Locate the cell with the specified text and output its (X, Y) center coordinate. 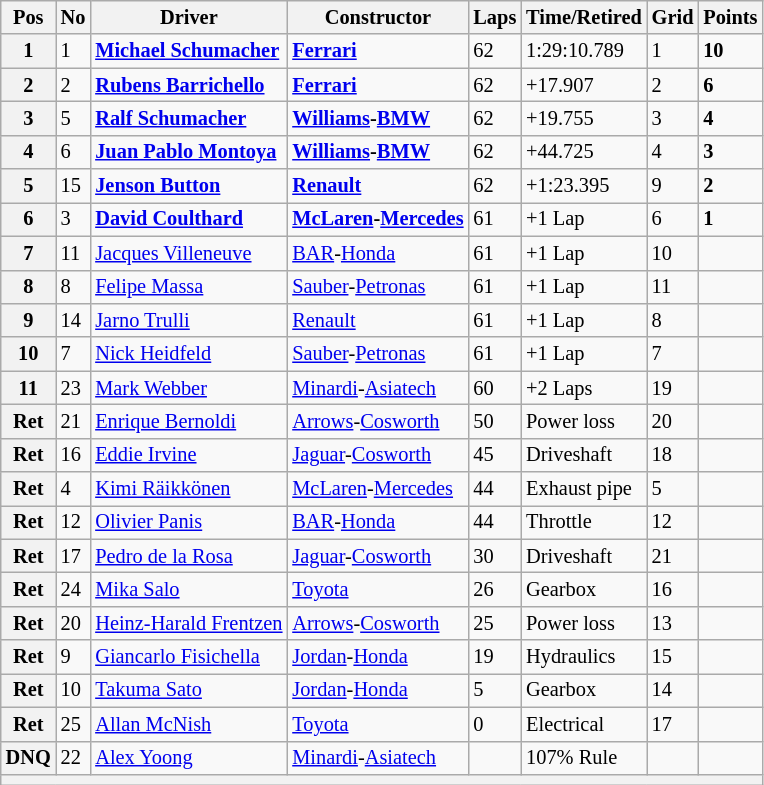
Allan McNish (188, 724)
50 (494, 421)
Juan Pablo Montoya (188, 152)
22 (74, 758)
13 (673, 623)
Pos (28, 17)
60 (494, 388)
Jacques Villeneuve (188, 253)
Kimi Räikkönen (188, 489)
Laps (494, 17)
Driver (188, 17)
+19.755 (584, 118)
Jenson Button (188, 186)
45 (494, 455)
Constructor (378, 17)
107% Rule (584, 758)
Olivier Panis (188, 522)
Takuma Sato (188, 690)
Electrical (584, 724)
No (74, 17)
Mark Webber (188, 388)
Rubens Barrichello (188, 85)
24 (74, 589)
+2 Laps (584, 388)
Pedro de la Rosa (188, 556)
DNQ (28, 758)
Felipe Massa (188, 287)
Michael Schumacher (188, 51)
0 (494, 724)
Grid (673, 17)
Throttle (584, 522)
18 (673, 455)
Ralf Schumacher (188, 118)
Hydraulics (584, 657)
23 (74, 388)
Alex Yoong (188, 758)
26 (494, 589)
Nick Heidfeld (188, 354)
+17.907 (584, 85)
1:29:10.789 (584, 51)
Giancarlo Fisichella (188, 657)
David Coulthard (188, 219)
Enrique Bernoldi (188, 421)
Time/Retired (584, 17)
Points (730, 17)
Heinz-Harald Frentzen (188, 623)
Exhaust pipe (584, 489)
Jarno Trulli (188, 320)
Mika Salo (188, 589)
+1:23.395 (584, 186)
30 (494, 556)
+44.725 (584, 152)
Eddie Irvine (188, 455)
